Detect which cell encompasses the target text, then output its [x, y] center coordinate. 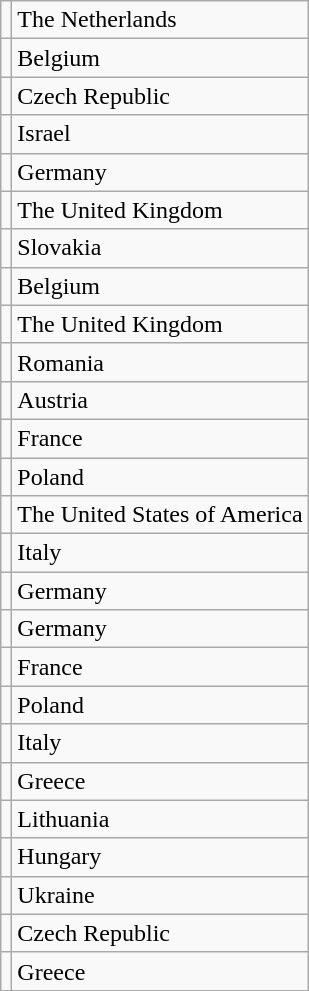
Lithuania [160, 819]
The Netherlands [160, 20]
Ukraine [160, 895]
Romania [160, 362]
Israel [160, 134]
Slovakia [160, 248]
The United States of America [160, 515]
Hungary [160, 857]
Austria [160, 400]
